Locate the cell with the specified text and output its [X, Y] center coordinate. 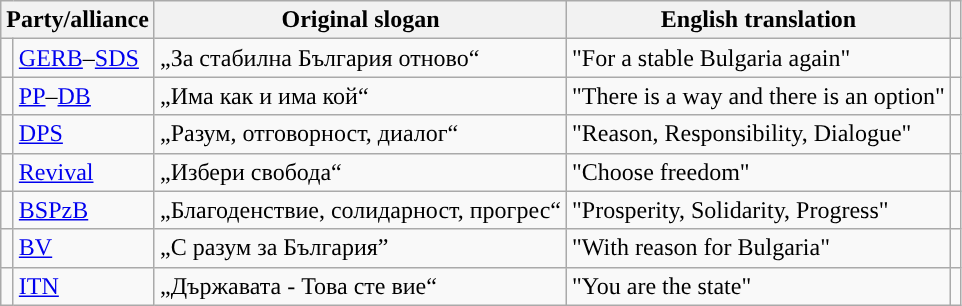
„Избери свобода“ [360, 172]
BV [84, 248]
„Има как и има кой“ [360, 96]
„За стабилна България отново“ [360, 58]
GERB–SDS [84, 58]
PP–DB [84, 96]
English translation [759, 20]
DPS [84, 134]
"You are the state" [759, 286]
„С разум за България” [360, 248]
"Prosperity, Solidarity, Progress" [759, 210]
„Благоденствие, солидарност, прогрес“ [360, 210]
BSPzB [84, 210]
"With reason for Bulgaria" [759, 248]
Party/alliance [78, 20]
"For a stable Bulgaria again" [759, 58]
„Разум, отговорност, диалог“ [360, 134]
Original slogan [360, 20]
ITN [84, 286]
"Choose freedom" [759, 172]
Revival [84, 172]
"Reason, Responsibility, Dialogue" [759, 134]
"There is a way and there is an option" [759, 96]
„Държавата - Това сте вие“ [360, 286]
